Search for the cell housing the specified text and yield its [x, y] center coordinate. 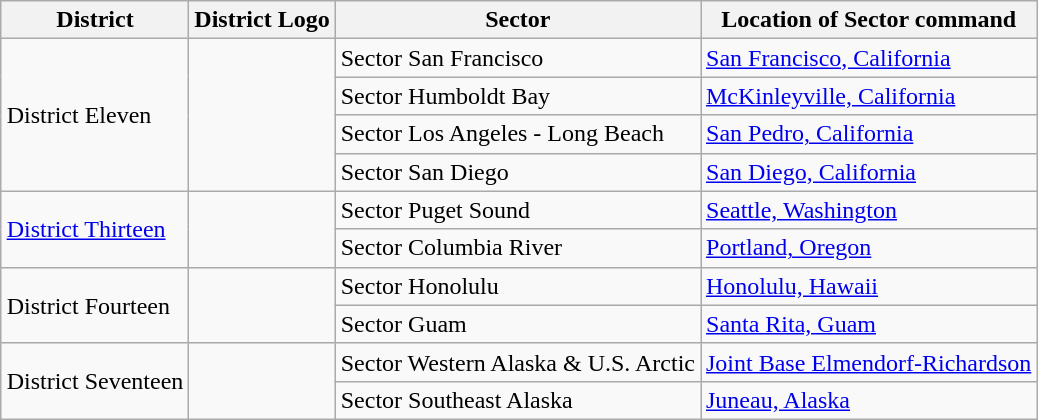
San Francisco, California [868, 58]
District Logo [262, 20]
Sector Puget Sound [518, 210]
Sector Guam [518, 324]
District Seventeen [95, 381]
Joint Base Elmendorf-Richardson [868, 362]
District Fourteen [95, 305]
Seattle, Washington [868, 210]
Honolulu, Hawaii [868, 286]
Santa Rita, Guam [868, 324]
Sector [518, 20]
Sector Honolulu [518, 286]
Sector Columbia River [518, 248]
San Pedro, California [868, 134]
Sector Los Angeles - Long Beach [518, 134]
Location of Sector command [868, 20]
Sector San Diego [518, 172]
Sector Western Alaska & U.S. Arctic [518, 362]
Sector San Francisco [518, 58]
Portland, Oregon [868, 248]
McKinleyville, California [868, 96]
District Eleven [95, 115]
Sector Southeast Alaska [518, 400]
District [95, 20]
San Diego, California [868, 172]
District Thirteen [95, 229]
Juneau, Alaska [868, 400]
Sector Humboldt Bay [518, 96]
